From the cell containing the given text, extract its center point as [x, y] coordinate. 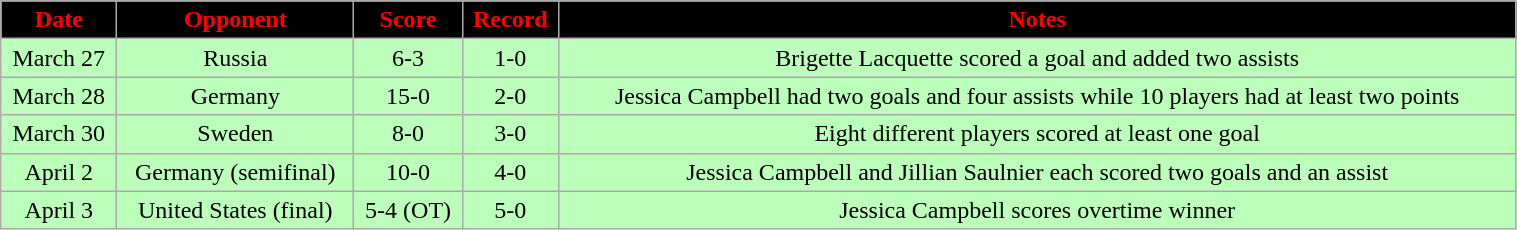
March 30 [59, 134]
March 28 [59, 96]
Jessica Campbell and Jillian Saulnier each scored two goals and an assist [1037, 172]
2-0 [510, 96]
10-0 [408, 172]
15-0 [408, 96]
Germany (semifinal) [236, 172]
March 27 [59, 58]
Germany [236, 96]
Notes [1037, 20]
Record [510, 20]
Opponent [236, 20]
United States (final) [236, 210]
1-0 [510, 58]
Jessica Campbell scores overtime winner [1037, 210]
April 3 [59, 210]
5-4 (OT) [408, 210]
8-0 [408, 134]
Eight different players scored at least one goal [1037, 134]
Date [59, 20]
3-0 [510, 134]
5-0 [510, 210]
4-0 [510, 172]
Jessica Campbell had two goals and four assists while 10 players had at least two points [1037, 96]
6-3 [408, 58]
Score [408, 20]
Brigette Lacquette scored a goal and added two assists [1037, 58]
Sweden [236, 134]
April 2 [59, 172]
Russia [236, 58]
